Find where the given text appears and provide that cell's center as (x, y) coordinate. 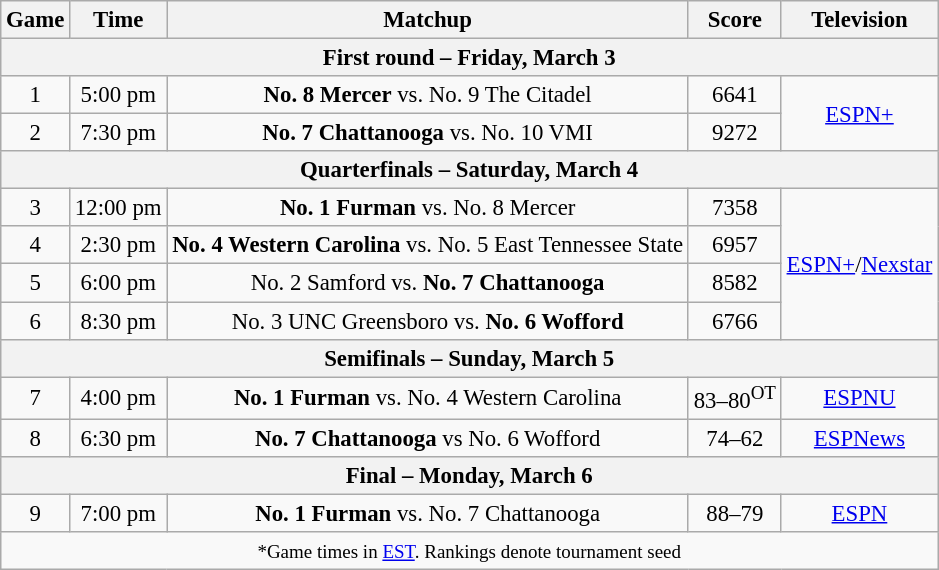
No. 1 Furman vs. No. 4 Western Carolina (428, 398)
6641 (734, 95)
6 (36, 321)
ESPNews (859, 438)
Television (859, 20)
ESPN (859, 513)
8 (36, 438)
5 (36, 283)
8:30 pm (118, 321)
6957 (734, 245)
12:00 pm (118, 208)
Semifinals – Sunday, March 5 (470, 358)
2 (36, 133)
74–62 (734, 438)
6:00 pm (118, 283)
ESPN+ (859, 114)
7:30 pm (118, 133)
88–79 (734, 513)
9272 (734, 133)
No. 8 Mercer vs. No. 9 The Citadel (428, 95)
Time (118, 20)
No. 1 Furman vs. No. 8 Mercer (428, 208)
83–80OT (734, 398)
*Game times in EST. Rankings denote tournament seed (470, 551)
6:30 pm (118, 438)
ESPNU (859, 398)
6766 (734, 321)
No. 7 Chattanooga vs. No. 10 VMI (428, 133)
1 (36, 95)
7:00 pm (118, 513)
No. 3 UNC Greensboro vs. No. 6 Wofford (428, 321)
ESPN+/Nexstar (859, 264)
First round – Friday, March 3 (470, 58)
7 (36, 398)
No. 1 Furman vs. No. 7 Chattanooga (428, 513)
Score (734, 20)
3 (36, 208)
9 (36, 513)
Final – Monday, March 6 (470, 476)
8582 (734, 283)
No. 7 Chattanooga vs No. 6 Wofford (428, 438)
7358 (734, 208)
Matchup (428, 20)
4:00 pm (118, 398)
Quarterfinals – Saturday, March 4 (470, 170)
Game (36, 20)
2:30 pm (118, 245)
No. 4 Western Carolina vs. No. 5 East Tennessee State (428, 245)
No. 2 Samford vs. No. 7 Chattanooga (428, 283)
5:00 pm (118, 95)
4 (36, 245)
